Extract the [x, y] coordinate from the center of the cell holding the provided text.  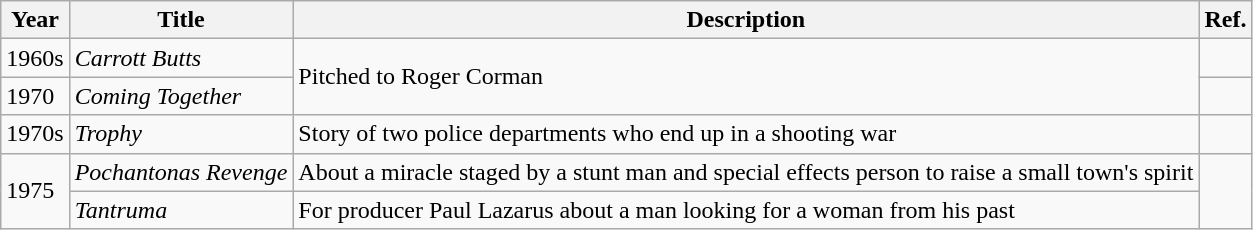
Story of two police departments who end up in a shooting war [746, 134]
Pochantonas Revenge [181, 172]
Trophy [181, 134]
1970s [35, 134]
1975 [35, 191]
1970 [35, 96]
Tantruma [181, 210]
Pitched to Roger Corman [746, 77]
Title [181, 20]
Coming Together [181, 96]
1960s [35, 58]
Year [35, 20]
Description [746, 20]
For producer Paul Lazarus about a man looking for a woman from his past [746, 210]
Ref. [1226, 20]
Carrott Butts [181, 58]
About a miracle staged by a stunt man and special effects person to raise a small town's spirit [746, 172]
